Detect which cell encompasses the target text, then output its [x, y] center coordinate. 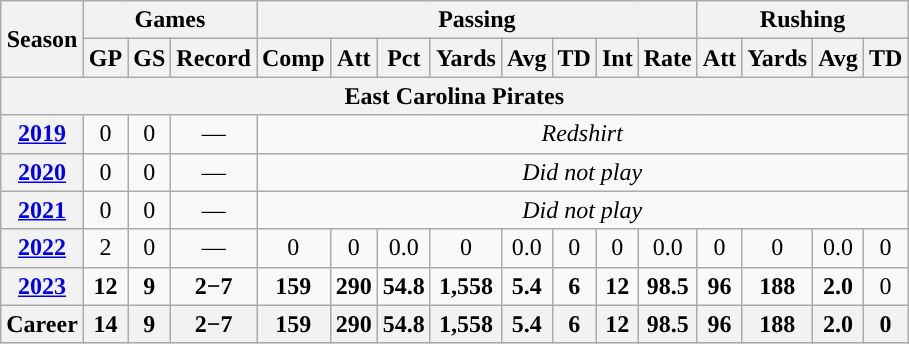
GS [150, 58]
Comp [293, 58]
Record [214, 58]
2019 [42, 134]
Season [42, 39]
2022 [42, 248]
Redshirt [582, 134]
2020 [42, 172]
GP [105, 58]
2 [105, 248]
2021 [42, 210]
14 [105, 324]
Rate [668, 58]
Career [42, 324]
2023 [42, 286]
Pct [404, 58]
East Carolina Pirates [454, 96]
Rushing [802, 20]
Passing [476, 20]
Games [170, 20]
Int [617, 58]
